For the text-containing cell, return its midpoint in [X, Y] coordinate format. 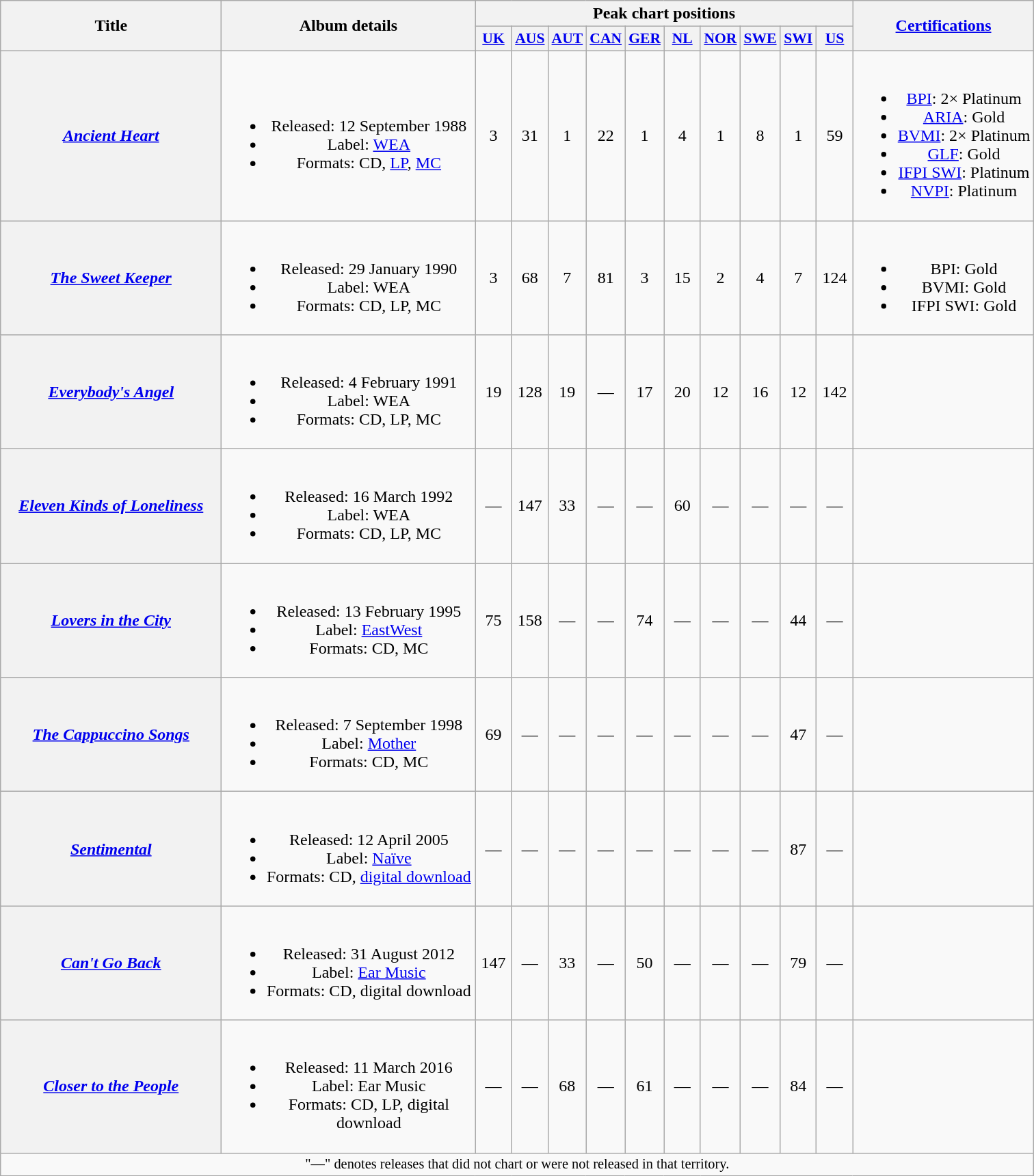
74 [644, 621]
2 [720, 278]
Ancient Heart [111, 135]
GER [644, 39]
Peak chart positions [664, 14]
75 [494, 621]
UK [494, 39]
87 [799, 849]
Closer to the People [111, 1086]
84 [799, 1086]
69 [494, 734]
81 [606, 278]
NL [682, 39]
Eleven Kinds of Loneliness [111, 506]
BPI: 2× PlatinumARIA: GoldBVMI: 2× PlatinumGLF: GoldIFPI SWI: PlatinumNVPI: Platinum [944, 135]
59 [834, 135]
15 [682, 278]
Released: 12 April 2005Label: NaïveFormats: CD, digital download [349, 849]
BPI: GoldBVMI: GoldIFPI SWI: Gold [944, 278]
NOR [720, 39]
Released: 11 March 2016Label: Ear MusicFormats: CD, LP, digital download [349, 1086]
The Cappuccino Songs [111, 734]
50 [644, 963]
Released: 29 January 1990Label: WEAFormats: CD, LP, MC [349, 278]
124 [834, 278]
Released: 4 February 1991Label: WEAFormats: CD, LP, MC [349, 392]
31 [529, 135]
8 [760, 135]
Title [111, 26]
Released: 31 August 2012Label: Ear MusicFormats: CD, digital download [349, 963]
Released: 16 March 1992Label: WEAFormats: CD, LP, MC [349, 506]
60 [682, 506]
AUT [568, 39]
Released: 12 September 1988Label: WEAFormats: CD, LP, MC [349, 135]
44 [799, 621]
79 [799, 963]
Released: 7 September 1998Label: MotherFormats: CD, MC [349, 734]
142 [834, 392]
47 [799, 734]
158 [529, 621]
The Sweet Keeper [111, 278]
"—" denotes releases that did not chart or were not released in that territory. [517, 1164]
Everybody's Angel [111, 392]
US [834, 39]
16 [760, 392]
Certifications [944, 26]
Released: 13 February 1995Label: EastWestFormats: CD, MC [349, 621]
Album details [349, 26]
Lovers in the City [111, 621]
Can't Go Back [111, 963]
17 [644, 392]
SWE [760, 39]
CAN [606, 39]
SWI [799, 39]
Sentimental [111, 849]
20 [682, 392]
61 [644, 1086]
22 [606, 135]
AUS [529, 39]
128 [529, 392]
